Output the [X, Y] coordinate of the center of the cell containing the given text.  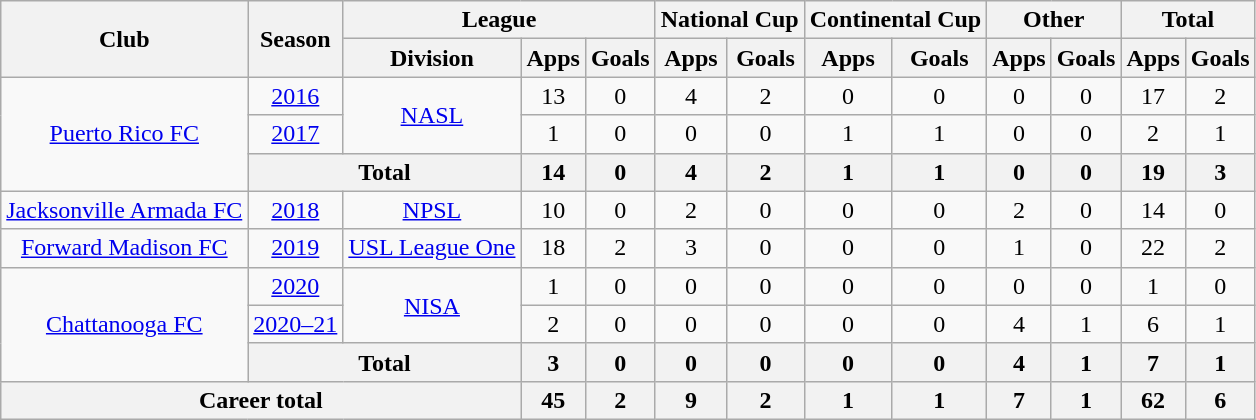
2019 [296, 248]
Club [124, 39]
Chattanooga FC [124, 324]
9 [691, 400]
Season [296, 39]
Forward Madison FC [124, 248]
2020 [296, 286]
League [499, 20]
17 [1153, 96]
Jacksonville Armada FC [124, 210]
Other [1054, 20]
2017 [296, 134]
62 [1153, 400]
45 [553, 400]
Puerto Rico FC [124, 134]
10 [553, 210]
Career total [261, 400]
Continental Cup [895, 20]
NASL [432, 115]
18 [553, 248]
NISA [432, 305]
13 [553, 96]
2016 [296, 96]
2020–21 [296, 324]
USL League One [432, 248]
Division [432, 58]
22 [1153, 248]
National Cup [730, 20]
NPSL [432, 210]
2018 [296, 210]
19 [1153, 172]
